Identify which cell holds the provided text, then report its [x, y] central coordinate. 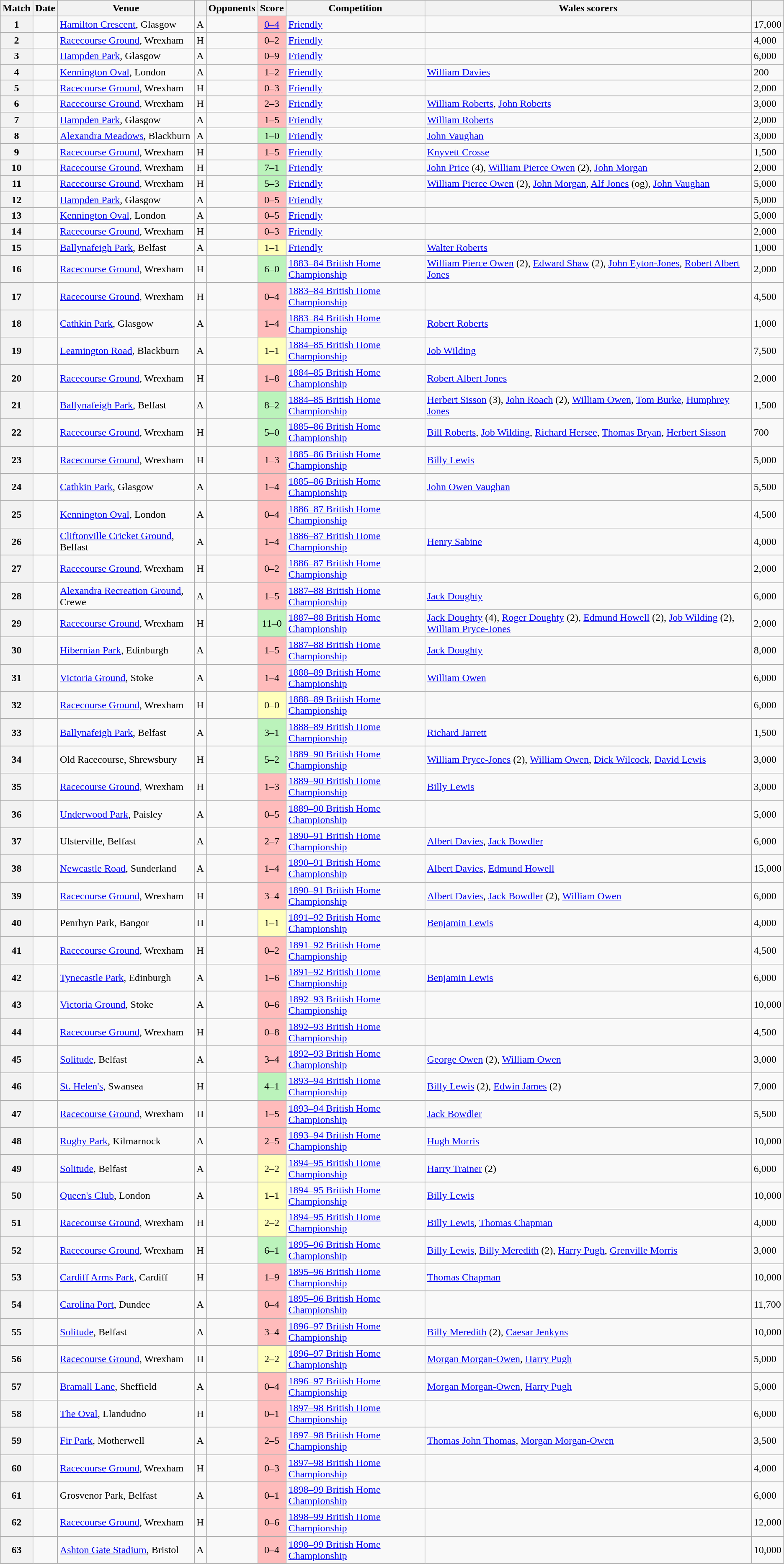
2–3 [272, 104]
56 [17, 1359]
Herbert Sisson (3), John Roach (2), William Owen, Tom Burke, Humphrey Jones [588, 405]
32 [17, 705]
Rugby Park, Kilmarnock [126, 1141]
4–1 [272, 1087]
Score [272, 8]
47 [17, 1114]
48 [17, 1141]
Billy Meredith (2), Caesar Jenkyns [588, 1332]
John Vaughan [588, 136]
49 [17, 1169]
Albert Davies, Jack Bowdler [588, 841]
17,000 [767, 24]
William Roberts, John Roberts [588, 104]
Harry Trainer (2) [588, 1169]
11 [17, 183]
59 [17, 1441]
15 [17, 248]
Leamington Road, Blackburn [126, 351]
1–8 [272, 378]
0–0 [272, 705]
Match [17, 8]
John Owen Vaughan [588, 487]
23 [17, 460]
51 [17, 1223]
35 [17, 787]
37 [17, 841]
William Pryce-Jones (2), William Owen, Dick Wilcock, David Lewis [588, 760]
1–2 [272, 72]
Robert Roberts [588, 323]
Ulsterville, Belfast [126, 841]
41 [17, 950]
61 [17, 1495]
John Price (4), William Pierce Owen (2), John Morgan [588, 168]
18 [17, 323]
Robert Albert Jones [588, 378]
16 [17, 269]
31 [17, 678]
Thomas Chapman [588, 1278]
Old Racecourse, Shrewsbury [126, 760]
3 [17, 56]
25 [17, 514]
36 [17, 814]
1–9 [272, 1278]
Bill Roberts, Job Wilding, Richard Hersee, Thomas Bryan, Herbert Sisson [588, 432]
Richard Jarrett [588, 732]
Opponents [232, 8]
28 [17, 596]
200 [767, 72]
40 [17, 923]
63 [17, 1550]
William Pierce Owen (2), Edward Shaw (2), John Eyton-Jones, Robert Albert Jones [588, 269]
Ashton Gate Stadium, Bristol [126, 1550]
Wales scorers [588, 8]
42 [17, 978]
St. Helen's, Swansea [126, 1087]
57 [17, 1386]
6 [17, 104]
Fir Park, Motherwell [126, 1441]
39 [17, 896]
1 [17, 24]
Queen's Club, London [126, 1195]
55 [17, 1332]
12,000 [767, 1523]
7–1 [272, 168]
26 [17, 541]
Penrhyn Park, Bangor [126, 923]
The Oval, Llandudno [126, 1413]
Grosvenor Park, Belfast [126, 1495]
6–0 [272, 269]
54 [17, 1304]
Underwood Park, Paisley [126, 814]
12 [17, 200]
Knyvett Crosse [588, 152]
5 [17, 88]
Hibernian Park, Edinburgh [126, 651]
Hugh Morris [588, 1141]
Jack Doughty (4), Roger Doughty (2), Edmund Howell (2), Job Wilding (2), William Pryce-Jones [588, 623]
60 [17, 1468]
Competition [355, 8]
7 [17, 120]
1–0 [272, 136]
Albert Davies, Edmund Howell [588, 869]
Cliftonville Cricket Ground, Belfast [126, 541]
William Roberts [588, 120]
9 [17, 152]
3–1 [272, 732]
30 [17, 651]
24 [17, 487]
14 [17, 232]
20 [17, 378]
Thomas John Thomas, Morgan Morgan-Owen [588, 1441]
13 [17, 216]
29 [17, 623]
4 [17, 72]
46 [17, 1087]
Alexandra Meadows, Blackburn [126, 136]
38 [17, 869]
2 [17, 40]
Newcastle Road, Sunderland [126, 869]
17 [17, 297]
Venue [126, 8]
Alexandra Recreation Ground, Crewe [126, 596]
Date [45, 8]
0–8 [272, 1032]
2–7 [272, 841]
0–9 [272, 56]
27 [17, 569]
6–1 [272, 1250]
William Pierce Owen (2), John Morgan, Alf Jones (og), John Vaughan [588, 183]
Tynecastle Park, Edinburgh [126, 978]
15,000 [767, 869]
Job Wilding [588, 351]
22 [17, 432]
5–2 [272, 760]
11–0 [272, 623]
34 [17, 760]
62 [17, 1523]
10 [17, 168]
7,500 [767, 351]
8–2 [272, 405]
8 [17, 136]
21 [17, 405]
5–3 [272, 183]
Billy Lewis, Thomas Chapman [588, 1223]
8,000 [767, 651]
45 [17, 1060]
Jack Bowdler [588, 1114]
7,000 [767, 1087]
William Owen [588, 678]
Carolina Port, Dundee [126, 1304]
Billy Lewis, Billy Meredith (2), Harry Pugh, Grenville Morris [588, 1250]
Billy Lewis (2), Edwin James (2) [588, 1087]
Henry Sabine [588, 541]
Walter Roberts [588, 248]
George Owen (2), William Owen [588, 1060]
33 [17, 732]
Cardiff Arms Park, Cardiff [126, 1278]
44 [17, 1032]
11,700 [767, 1304]
52 [17, 1250]
William Davies [588, 72]
Albert Davies, Jack Bowdler (2), William Owen [588, 896]
19 [17, 351]
43 [17, 1004]
1–6 [272, 978]
58 [17, 1413]
3,500 [767, 1441]
700 [767, 432]
50 [17, 1195]
Bramall Lane, Sheffield [126, 1386]
Hamilton Crescent, Glasgow [126, 24]
53 [17, 1278]
5–0 [272, 432]
